Provide the [x, y] coordinate of the cell's center where the given text is located.  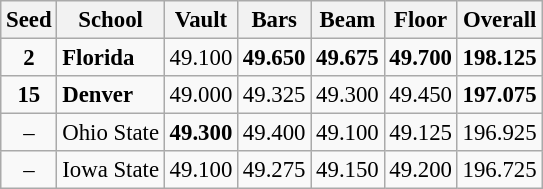
15 [29, 95]
196.725 [500, 170]
Vault [200, 20]
49.000 [200, 95]
197.075 [500, 95]
49.125 [420, 133]
Overall [500, 20]
49.275 [274, 170]
49.450 [420, 95]
196.925 [500, 133]
Ohio State [110, 133]
Seed [29, 20]
Bars [274, 20]
Beam [348, 20]
Floor [420, 20]
49.675 [348, 58]
School [110, 20]
49.650 [274, 58]
Florida [110, 58]
Iowa State [110, 170]
49.150 [348, 170]
Denver [110, 95]
49.700 [420, 58]
49.400 [274, 133]
198.125 [500, 58]
2 [29, 58]
49.200 [420, 170]
49.325 [274, 95]
